Detect which cell encompasses the target text, then output its (X, Y) center coordinate. 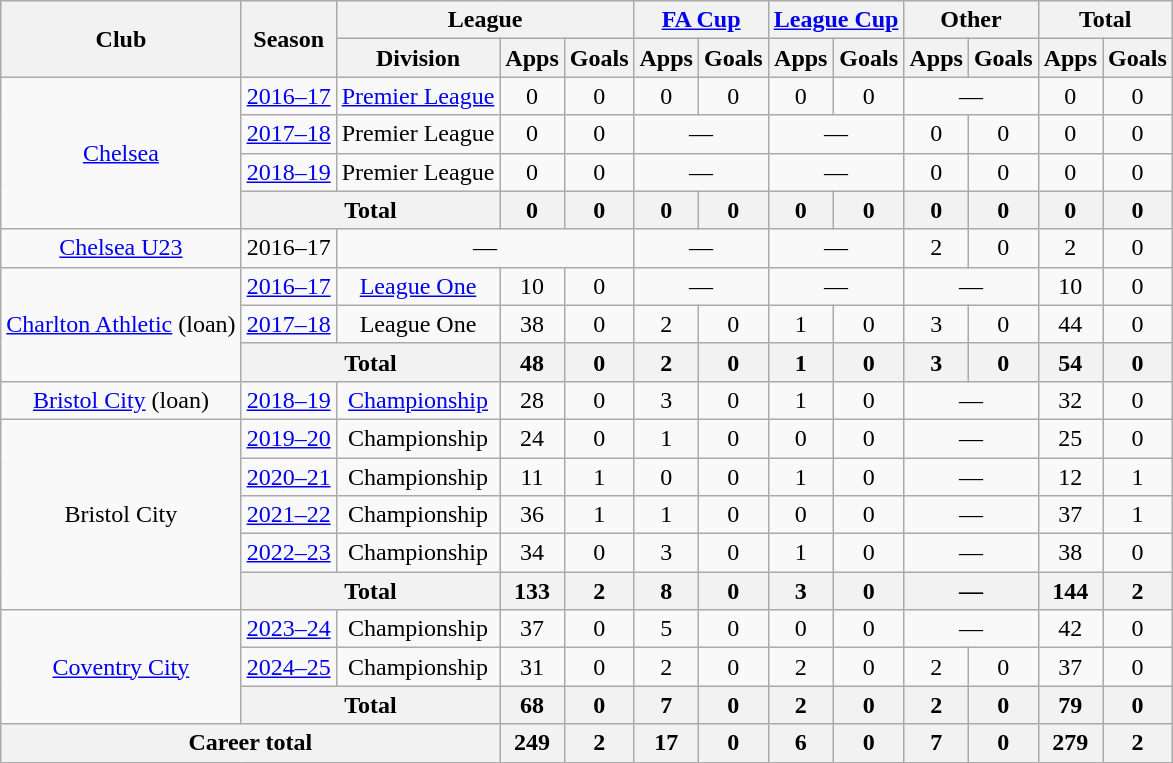
133 (532, 591)
2020–21 (288, 477)
Division (418, 58)
32 (1070, 400)
Chelsea (121, 153)
2023–24 (288, 629)
Charlton Athletic (loan) (121, 324)
17 (666, 743)
79 (1070, 705)
Bristol City (121, 514)
2019–20 (288, 438)
8 (666, 591)
Season (288, 39)
12 (1070, 477)
League Cup (836, 20)
2021–22 (288, 515)
Chelsea U23 (121, 248)
Club (121, 39)
34 (532, 553)
Career total (250, 743)
2022–23 (288, 553)
FA Cup (701, 20)
2024–25 (288, 667)
48 (532, 362)
31 (532, 667)
68 (532, 705)
28 (532, 400)
25 (1070, 438)
League (485, 20)
249 (532, 743)
144 (1070, 591)
36 (532, 515)
Other (971, 20)
6 (800, 743)
24 (532, 438)
279 (1070, 743)
54 (1070, 362)
44 (1070, 324)
5 (666, 629)
42 (1070, 629)
11 (532, 477)
Bristol City (loan) (121, 400)
Coventry City (121, 667)
